Output the (X, Y) coordinate of the center of the cell containing the given text.  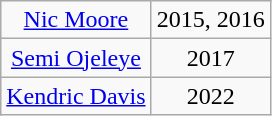
2022 (210, 96)
Kendric Davis (76, 96)
2015, 2016 (210, 20)
Semi Ojeleye (76, 58)
2017 (210, 58)
Nic Moore (76, 20)
